From the cell containing the given text, extract its center point as [X, Y] coordinate. 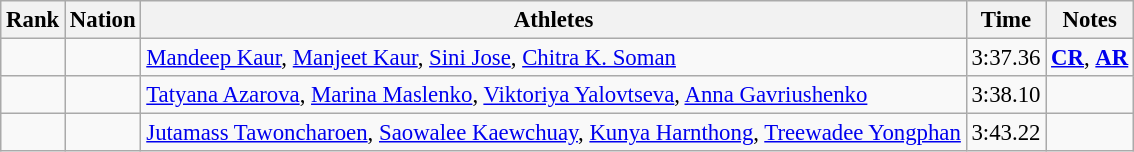
3:38.10 [1006, 95]
Rank [33, 20]
Athletes [554, 20]
3:37.36 [1006, 58]
Time [1006, 20]
Mandeep Kaur, Manjeet Kaur, Sini Jose, Chitra K. Soman [554, 58]
Jutamass Tawoncharoen, Saowalee Kaewchuay, Kunya Harnthong, Treewadee Yongphan [554, 133]
Notes [1090, 20]
3:43.22 [1006, 133]
Tatyana Azarova, Marina Maslenko, Viktoriya Yalovtseva, Anna Gavriushenko [554, 95]
CR, AR [1090, 58]
Nation [103, 20]
